Identify which cell holds the provided text, then report its [X, Y] central coordinate. 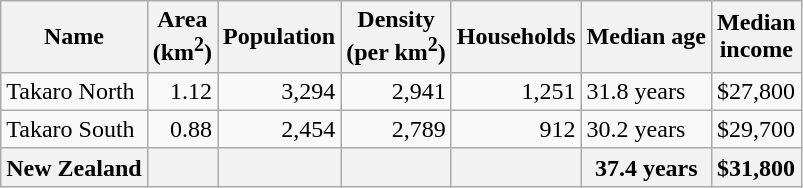
30.2 years [646, 129]
Households [516, 37]
2,941 [396, 91]
2,454 [280, 129]
$27,800 [756, 91]
Area(km2) [182, 37]
2,789 [396, 129]
0.88 [182, 129]
Median age [646, 37]
Population [280, 37]
3,294 [280, 91]
912 [516, 129]
1.12 [182, 91]
1,251 [516, 91]
New Zealand [74, 167]
Density(per km2) [396, 37]
$29,700 [756, 129]
Name [74, 37]
Takaro South [74, 129]
31.8 years [646, 91]
$31,800 [756, 167]
Medianincome [756, 37]
Takaro North [74, 91]
37.4 years [646, 167]
